Pinpoint the cell where the given text exists, returning its [X, Y] midpoint coordinate. 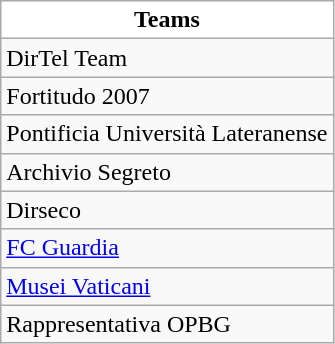
Rappresentativa OPBG [167, 324]
Teams [167, 20]
Musei Vaticani [167, 286]
DirTel Team [167, 58]
FC Guardia [167, 248]
Dirseco [167, 210]
Fortitudo 2007 [167, 96]
Pontificia Università Lateranense [167, 134]
Archivio Segreto [167, 172]
